Detect which cell encompasses the target text, then output its [X, Y] center coordinate. 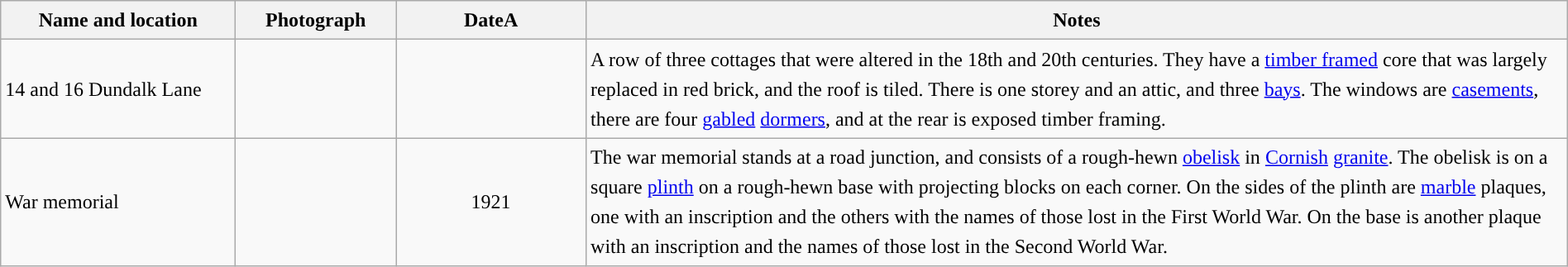
Photograph [316, 20]
Name and location [118, 20]
14 and 16 Dundalk Lane [118, 89]
War memorial [118, 202]
DateA [491, 20]
1921 [491, 202]
Notes [1077, 20]
